Search for the cell housing the specified text and yield its (X, Y) center coordinate. 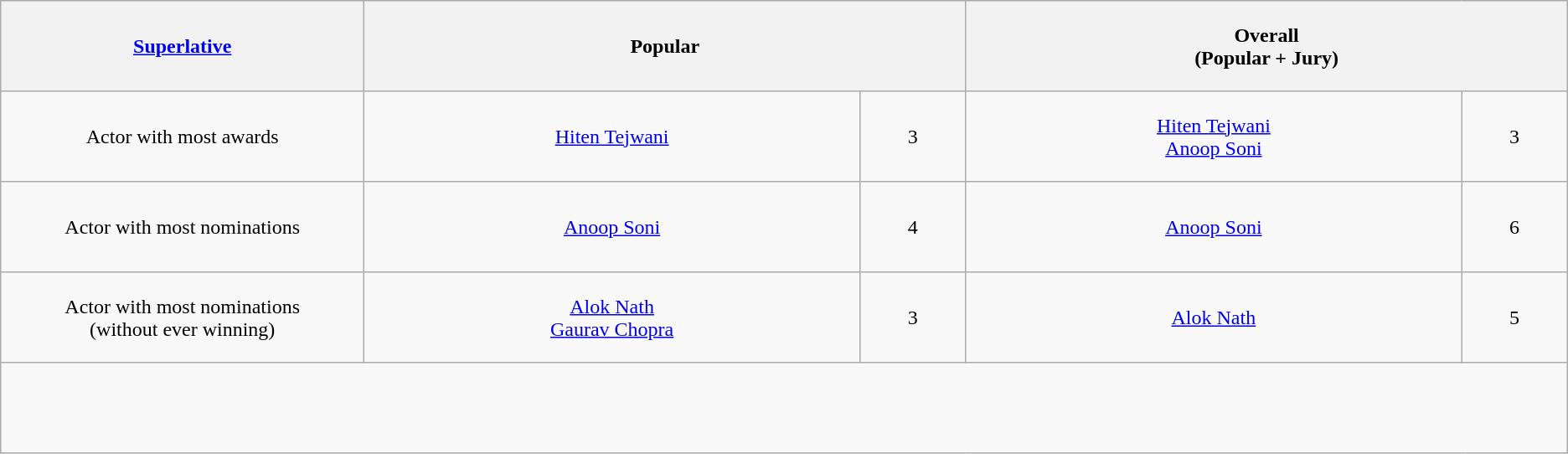
Hiten Tejwani (612, 137)
Actor with most awards (183, 137)
Superlative (183, 46)
4 (913, 227)
Hiten TejwaniAnoop Soni (1214, 137)
5 (1514, 317)
6 (1514, 227)
Alok Nath (1214, 317)
Popular (665, 46)
Overall(Popular + Jury) (1266, 46)
Actor with most nominations(without ever winning) (183, 317)
Alok NathGaurav Chopra (612, 317)
Actor with most nominations (183, 227)
